Scan for the cell matching the given text and deliver its [X, Y] coordinate at center. 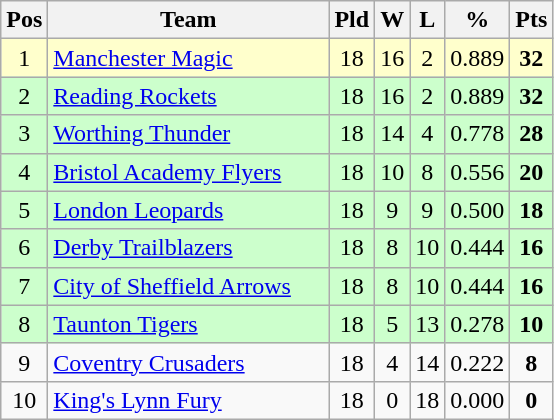
0.222 [478, 362]
Reading Rockets [188, 96]
City of Sheffield Arrows [188, 286]
King's Lynn Fury [188, 400]
0.556 [478, 172]
20 [532, 172]
L [428, 20]
13 [428, 324]
Team [188, 20]
Derby Trailblazers [188, 248]
1 [24, 58]
Worthing Thunder [188, 134]
Coventry Crusaders [188, 362]
W [392, 20]
0.500 [478, 210]
0.000 [478, 400]
Bristol Academy Flyers [188, 172]
7 [24, 286]
Pld [352, 20]
London Leopards [188, 210]
Pts [532, 20]
0.278 [478, 324]
Taunton Tigers [188, 324]
Manchester Magic [188, 58]
Pos [24, 20]
% [478, 20]
28 [532, 134]
6 [24, 248]
3 [24, 134]
0.778 [478, 134]
